Search for the cell housing the specified text and yield its (X, Y) center coordinate. 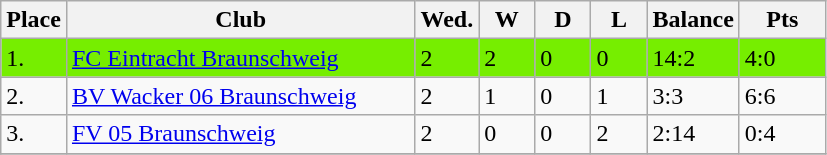
2. (34, 96)
14:2 (693, 58)
D (563, 20)
Balance (693, 20)
6:6 (782, 96)
Pts (782, 20)
FV 05 Braunschweig (240, 134)
1. (34, 58)
Wed. (447, 20)
0:4 (782, 134)
3. (34, 134)
Place (34, 20)
FC Eintracht Braunschweig (240, 58)
Club (240, 20)
4:0 (782, 58)
L (619, 20)
BV Wacker 06 Braunschweig (240, 96)
3:3 (693, 96)
W (507, 20)
2:14 (693, 134)
